Detect which cell encompasses the target text, then output its (x, y) center coordinate. 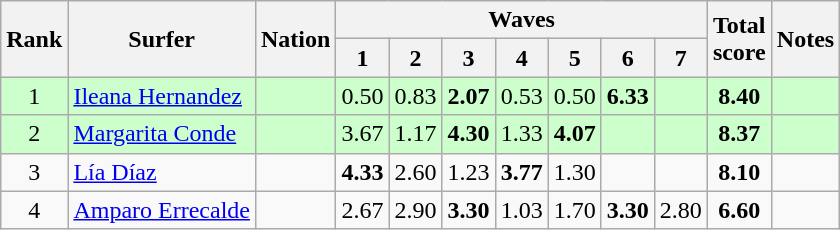
6 (628, 58)
Notes (805, 39)
Totalscore (739, 39)
3.77 (522, 172)
1.30 (574, 172)
4.07 (574, 134)
2.90 (416, 210)
3.67 (362, 134)
Lía Díaz (162, 172)
Waves (522, 20)
1.03 (522, 210)
2.07 (468, 96)
1.70 (574, 210)
4.30 (468, 134)
1.17 (416, 134)
Nation (295, 39)
8.10 (739, 172)
8.40 (739, 96)
Ileana Hernandez (162, 96)
8.37 (739, 134)
1.23 (468, 172)
7 (680, 58)
2.67 (362, 210)
2.80 (680, 210)
0.83 (416, 96)
Surfer (162, 39)
0.53 (522, 96)
Amparo Errecalde (162, 210)
Margarita Conde (162, 134)
4.33 (362, 172)
Rank (34, 39)
6.33 (628, 96)
5 (574, 58)
1.33 (522, 134)
6.60 (739, 210)
2.60 (416, 172)
